Scan for the cell matching the given text and deliver its (X, Y) coordinate at center. 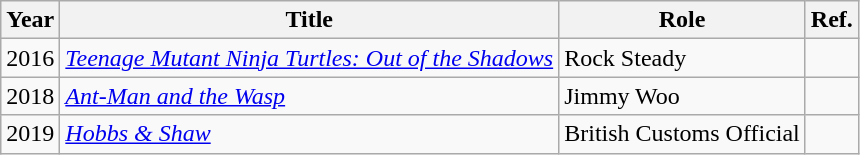
British Customs Official (682, 134)
Title (310, 20)
Ref. (832, 20)
Hobbs & Shaw (310, 134)
Rock Steady (682, 58)
Teenage Mutant Ninja Turtles: Out of the Shadows (310, 58)
Jimmy Woo (682, 96)
2019 (30, 134)
2018 (30, 96)
Role (682, 20)
2016 (30, 58)
Ant-Man and the Wasp (310, 96)
Year (30, 20)
